Extract the (x, y) coordinate from the center of the cell holding the provided text.  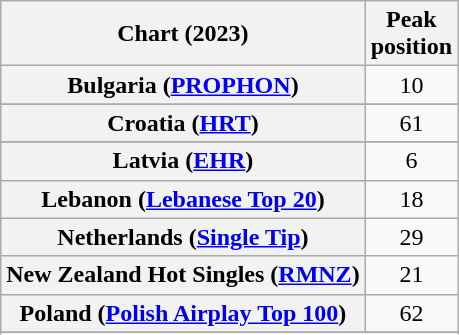
Croatia (HRT) (183, 123)
61 (411, 123)
Bulgaria (PROPHON) (183, 85)
62 (411, 313)
Netherlands (Single Tip) (183, 237)
Peakposition (411, 34)
29 (411, 237)
Poland (Polish Airplay Top 100) (183, 313)
Lebanon (Lebanese Top 20) (183, 199)
6 (411, 161)
New Zealand Hot Singles (RMNZ) (183, 275)
Chart (2023) (183, 34)
21 (411, 275)
10 (411, 85)
Latvia (EHR) (183, 161)
18 (411, 199)
